Return (X, Y) of the center of cell containing provided text 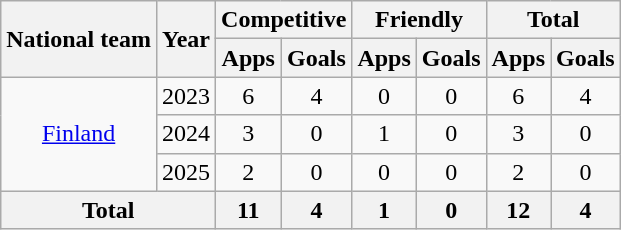
National team (79, 39)
11 (248, 210)
2025 (186, 172)
Year (186, 39)
12 (518, 210)
Finland (79, 134)
2024 (186, 134)
Friendly (419, 20)
Competitive (284, 20)
2023 (186, 96)
